Provide the (x, y) coordinate of the cell's center where the given text is located.  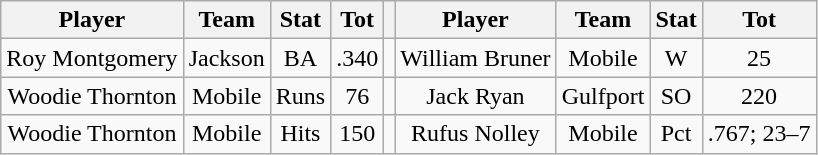
BA (300, 58)
25 (759, 58)
Rufus Nolley (476, 134)
W (676, 58)
Gulfport (603, 96)
SO (676, 96)
76 (358, 96)
.767; 23–7 (759, 134)
Jack Ryan (476, 96)
220 (759, 96)
.340 (358, 58)
Roy Montgomery (92, 58)
Pct (676, 134)
William Bruner (476, 58)
Jackson (226, 58)
Hits (300, 134)
150 (358, 134)
Runs (300, 96)
